Return the [X, Y] coordinate for the center point of the cell that contains the specified text.  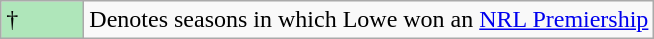
Denotes seasons in which Lowe won an NRL Premiership [369, 20]
† [42, 20]
